Identify which cell holds the provided text, then report its (X, Y) central coordinate. 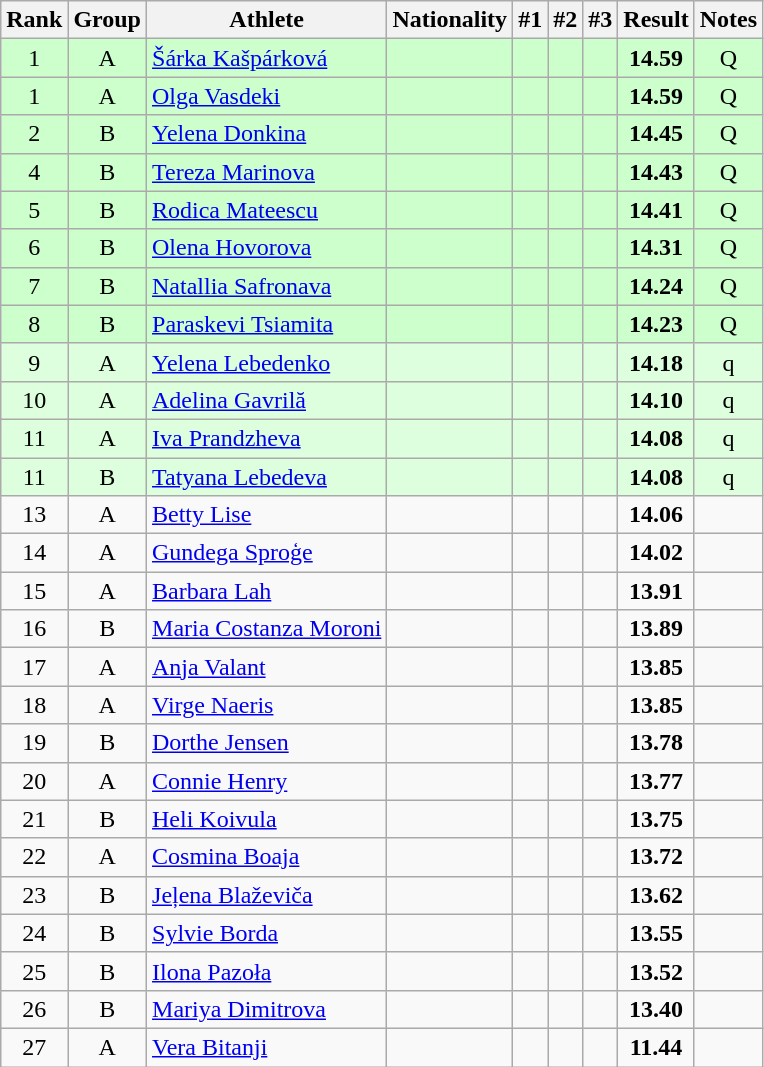
Iva Prandzheva (267, 438)
13.89 (656, 629)
#3 (600, 20)
18 (34, 705)
Dorthe Jensen (267, 743)
Tereza Marinova (267, 172)
14.41 (656, 210)
13.55 (656, 933)
Ilona Pazoła (267, 971)
Paraskevi Tsiamita (267, 324)
Barbara Lah (267, 591)
5 (34, 210)
24 (34, 933)
8 (34, 324)
27 (34, 1047)
13.52 (656, 971)
13.75 (656, 819)
Connie Henry (267, 781)
7 (34, 286)
15 (34, 591)
14.02 (656, 553)
Cosmina Boaja (267, 857)
14.18 (656, 362)
Heli Koivula (267, 819)
Adelina Gavrilă (267, 400)
11.44 (656, 1047)
13 (34, 515)
19 (34, 743)
22 (34, 857)
Nationality (450, 20)
14.23 (656, 324)
2 (34, 134)
9 (34, 362)
13.77 (656, 781)
13.78 (656, 743)
10 (34, 400)
14.45 (656, 134)
13.40 (656, 1009)
Olga Vasdeki (267, 96)
Gundega Sproģe (267, 553)
14.10 (656, 400)
14.06 (656, 515)
Notes (728, 20)
14.31 (656, 248)
Šárka Kašpárková (267, 58)
14.43 (656, 172)
Virge Naeris (267, 705)
#1 (530, 20)
Anja Valant (267, 667)
6 (34, 248)
Betty Lise (267, 515)
13.62 (656, 895)
Rodica Mateescu (267, 210)
13.72 (656, 857)
Yelena Donkina (267, 134)
16 (34, 629)
Group (108, 20)
4 (34, 172)
Olena Hovorova (267, 248)
Athlete (267, 20)
Tatyana Lebedeva (267, 477)
26 (34, 1009)
Vera Bitanji (267, 1047)
Rank (34, 20)
Result (656, 20)
13.91 (656, 591)
14.24 (656, 286)
Maria Costanza Moroni (267, 629)
17 (34, 667)
14 (34, 553)
25 (34, 971)
21 (34, 819)
Mariya Dimitrova (267, 1009)
Natallia Safronava (267, 286)
Jeļena Blaževiča (267, 895)
20 (34, 781)
#2 (566, 20)
23 (34, 895)
Sylvie Borda (267, 933)
Yelena Lebedenko (267, 362)
